Identify which cell holds the provided text, then report its [X, Y] central coordinate. 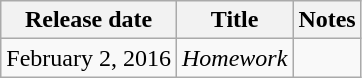
Release date [89, 20]
Title [234, 20]
February 2, 2016 [89, 58]
Notes [327, 20]
Homework [234, 58]
